Find where the given text appears and provide that cell's center as (x, y) coordinate. 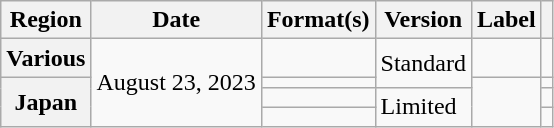
Japan (46, 102)
Label (506, 20)
Limited (423, 107)
Version (423, 20)
Date (176, 20)
August 23, 2023 (176, 82)
Various (46, 58)
Format(s) (318, 20)
Standard (423, 64)
Region (46, 20)
